Search for the cell housing the specified text and yield its (x, y) center coordinate. 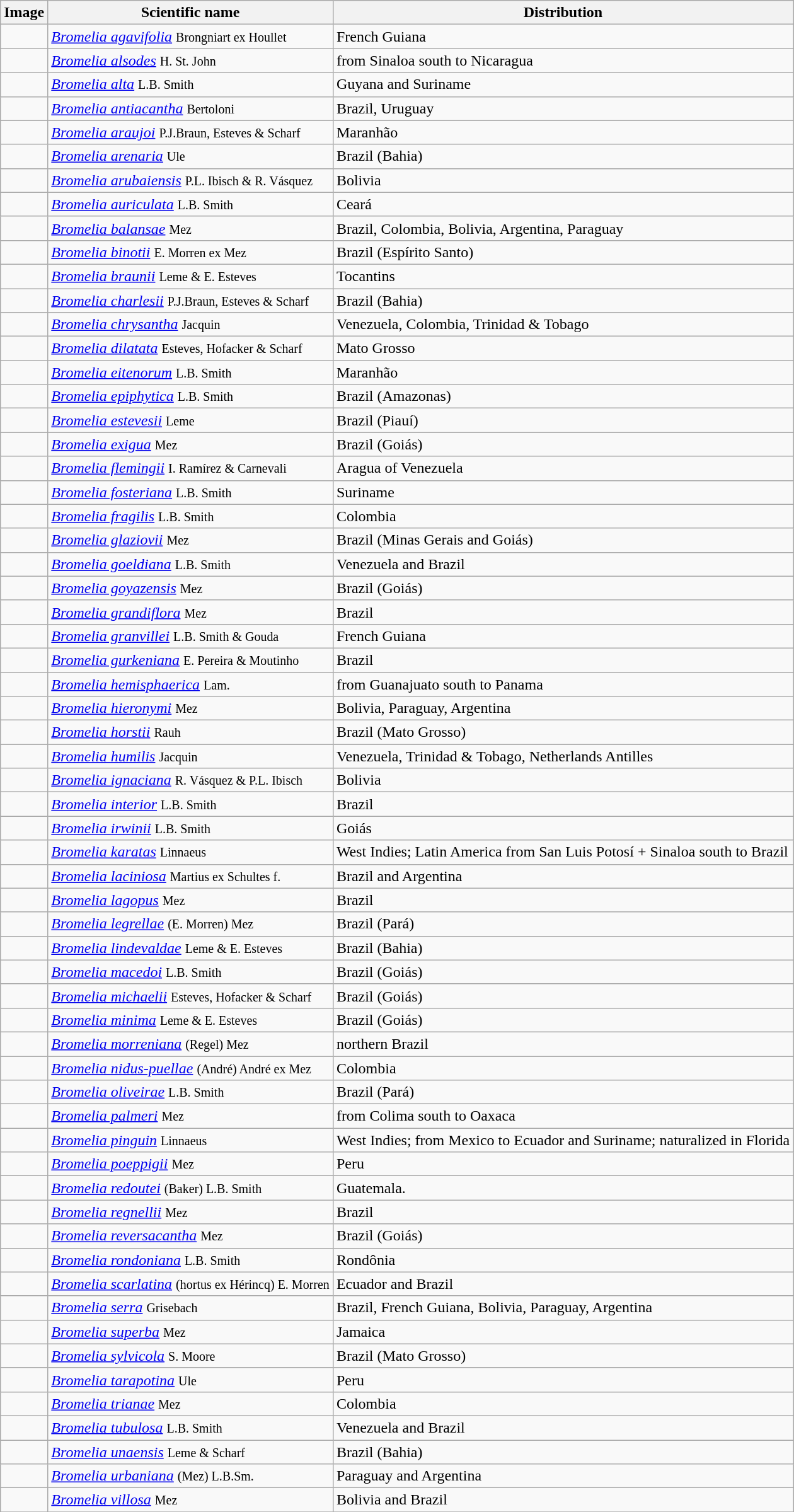
Image (24, 13)
Brazil, French Guiana, Bolivia, Paraguay, Argentina (563, 1308)
Bromelia epiphytica L.B. Smith (190, 396)
Bromelia laciniosa Martius ex Schultes f. (190, 876)
Bromelia alsodes H. St. John (190, 61)
Jamaica (563, 1332)
Bromelia flemingii I. Ramírez & Carnevali (190, 468)
Bromelia karatas Linnaeus (190, 852)
Bromelia glaziovii Mez (190, 540)
Bromelia pinguin Linnaeus (190, 1140)
Bromelia interior L.B. Smith (190, 804)
Bromelia regnellii Mez (190, 1212)
Bromelia humilis Jacquin (190, 756)
Bromelia dilatata Esteves, Hofacker & Scharf (190, 349)
Brazil and Argentina (563, 876)
Bromelia villosa Mez (190, 1500)
Bromelia exigua Mez (190, 444)
Ecuador and Brazil (563, 1284)
Bromelia rondoniana L.B. Smith (190, 1260)
Guatemala. (563, 1188)
Brazil, Colombia, Bolivia, Argentina, Paraguay (563, 228)
Bromelia auriculata L.B. Smith (190, 204)
Bromelia arubaiensis P.L. Ibisch & R. Vásquez (190, 180)
Bromelia gurkeniana E. Pereira & Moutinho (190, 660)
from Colima south to Oaxaca (563, 1116)
Bromelia chrysantha Jacquin (190, 325)
Bromelia goeldiana L.B. Smith (190, 564)
Bromelia eitenorum L.B. Smith (190, 372)
Ceará (563, 204)
Bolivia, Paraguay, Argentina (563, 708)
Bromelia nidus-puellae (André) André ex Mez (190, 1068)
Bromelia lagopus Mez (190, 900)
Bromelia superba Mez (190, 1332)
Bromelia arenaria Ule (190, 156)
Bromelia araujoi P.J.Braun, Esteves & Scharf (190, 132)
Bromelia fosteriana L.B. Smith (190, 492)
Bromelia sylvicola S. Moore (190, 1356)
Bromelia hieronymi Mez (190, 708)
from Guanajuato south to Panama (563, 684)
Scientific name (190, 13)
Bromelia charlesii P.J.Braun, Esteves & Scharf (190, 301)
northern Brazil (563, 1044)
Bromelia goyazensis Mez (190, 588)
Goiás (563, 828)
Bromelia trianae Mez (190, 1404)
Bromelia estevesii Leme (190, 420)
Suriname (563, 492)
Bromelia horstii Rauh (190, 732)
Venezuela, Colombia, Trinidad & Tobago (563, 325)
Rondônia (563, 1260)
Guyana and Suriname (563, 84)
Bromelia minima Leme & E. Esteves (190, 1020)
Bromelia urbaniana (Mez) L.B.Sm. (190, 1476)
Bromelia michaelii Esteves, Hofacker & Scharf (190, 996)
Bromelia agavifolia Brongniart ex Houllet (190, 37)
Bromelia irwinii L.B. Smith (190, 828)
Bromelia fragilis L.B. Smith (190, 516)
Brazil (Espírito Santo) (563, 252)
Bromelia scarlatina (hortus ex Hérincq) E. Morren (190, 1284)
Bromelia unaensis Leme & Scharf (190, 1451)
Brazil (Minas Gerais and Goiás) (563, 540)
Bolivia and Brazil (563, 1500)
Bromelia antiacantha Bertoloni (190, 108)
Aragua of Venezuela (563, 468)
Bromelia balansae Mez (190, 228)
Tocantins (563, 276)
Bromelia alta L.B. Smith (190, 84)
Bromelia binotii E. Morren ex Mez (190, 252)
Mato Grosso (563, 349)
Bromelia serra Grisebach (190, 1308)
Brazil (Amazonas) (563, 396)
from Sinaloa south to Nicaragua (563, 61)
Bromelia palmeri Mez (190, 1116)
Bromelia oliveirae L.B. Smith (190, 1092)
Brazil (Piauí) (563, 420)
Bromelia grandiflora Mez (190, 612)
West Indies; from Mexico to Ecuador and Suriname; naturalized in Florida (563, 1140)
Bromelia reversacantha Mez (190, 1236)
Bromelia lindevaldae Leme & E. Esteves (190, 948)
Bromelia hemisphaerica Lam. (190, 684)
Bromelia granvillei L.B. Smith & Gouda (190, 636)
Bromelia braunii Leme & E. Esteves (190, 276)
Bromelia legrellae (E. Morren) Mez (190, 924)
Bromelia morreniana (Regel) Mez (190, 1044)
Brazil, Uruguay (563, 108)
Bromelia tarapotina Ule (190, 1380)
Bromelia poeppigii Mez (190, 1164)
West Indies; Latin America from San Luis Potosí + Sinaloa south to Brazil (563, 852)
Bromelia macedoi L.B. Smith (190, 972)
Venezuela, Trinidad & Tobago, Netherlands Antilles (563, 756)
Bromelia ignaciana R. Vásquez & P.L. Ibisch (190, 780)
Paraguay and Argentina (563, 1476)
Distribution (563, 13)
Bromelia redoutei (Baker) L.B. Smith (190, 1188)
Bromelia tubulosa L.B. Smith (190, 1428)
